From the cell containing the given text, extract its center point as (x, y) coordinate. 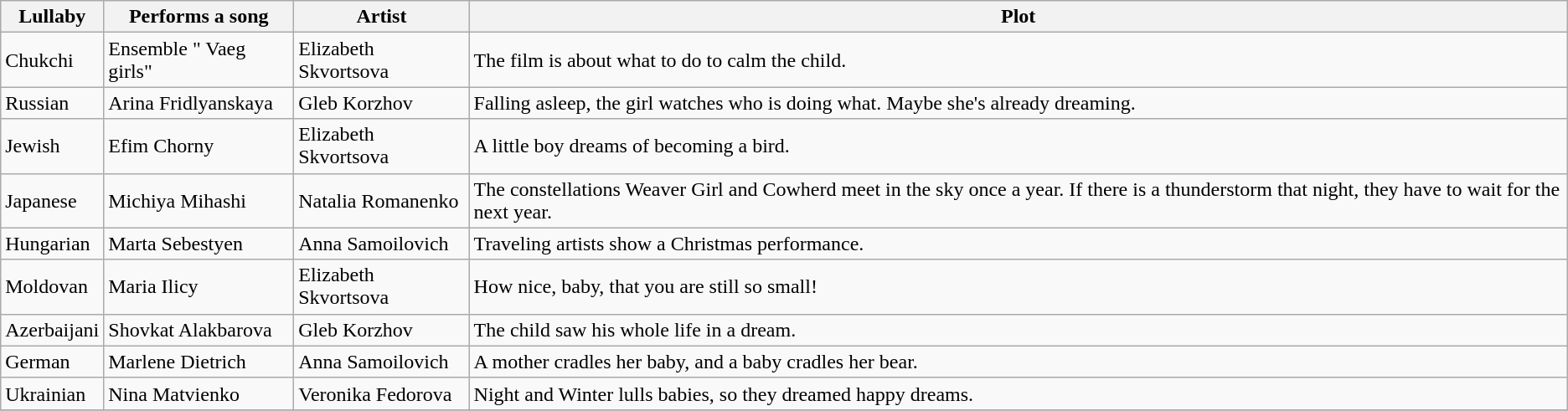
The child saw his whole life in a dream. (1019, 330)
The constellations Weaver Girl and Cowherd meet in the sky once a year. If there is a thunderstorm that night, they have to wait for the next year. (1019, 201)
How nice, baby, that you are still so small! (1019, 286)
Artist (382, 17)
Arina Fridlyanskaya (199, 103)
Jewish (52, 146)
Hungarian (52, 244)
Nina Matvienko (199, 393)
A mother cradles her baby, and a baby cradles her bear. (1019, 362)
Plot (1019, 17)
Shovkat Alakbarova (199, 330)
Chukchi (52, 60)
Traveling artists show a Christmas performance. (1019, 244)
Natalia Romanenko (382, 201)
Night and Winter lulls babies, so they dreamed happy dreams. (1019, 393)
Marta Sebestyen (199, 244)
The film is about what to do to calm the child. (1019, 60)
German (52, 362)
A little boy dreams of becoming a bird. (1019, 146)
Falling asleep, the girl watches who is doing what. Maybe she's already dreaming. (1019, 103)
Azerbaijani (52, 330)
Ensemble " Vaeg girls" (199, 60)
Russian (52, 103)
Moldovan (52, 286)
Veronika Fedorova (382, 393)
Lullaby (52, 17)
Efim Chorny (199, 146)
Japanese (52, 201)
Performs a song (199, 17)
Marlene Dietrich (199, 362)
Michiya Mihashi (199, 201)
Ukrainian (52, 393)
Maria Ilicy (199, 286)
